Locate the cell with the specified text and output its (X, Y) center coordinate. 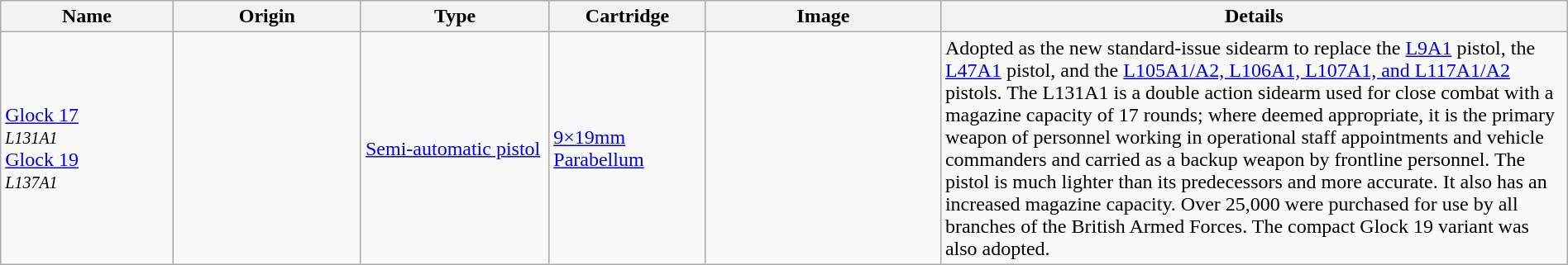
9×19mm Parabellum (627, 149)
Type (455, 17)
Name (87, 17)
Semi-automatic pistol (455, 149)
Glock 17L131A1Glock 19L137A1 (87, 149)
Details (1254, 17)
Image (823, 17)
Origin (266, 17)
Cartridge (627, 17)
